Locate the cell with the specified text and output its [x, y] center coordinate. 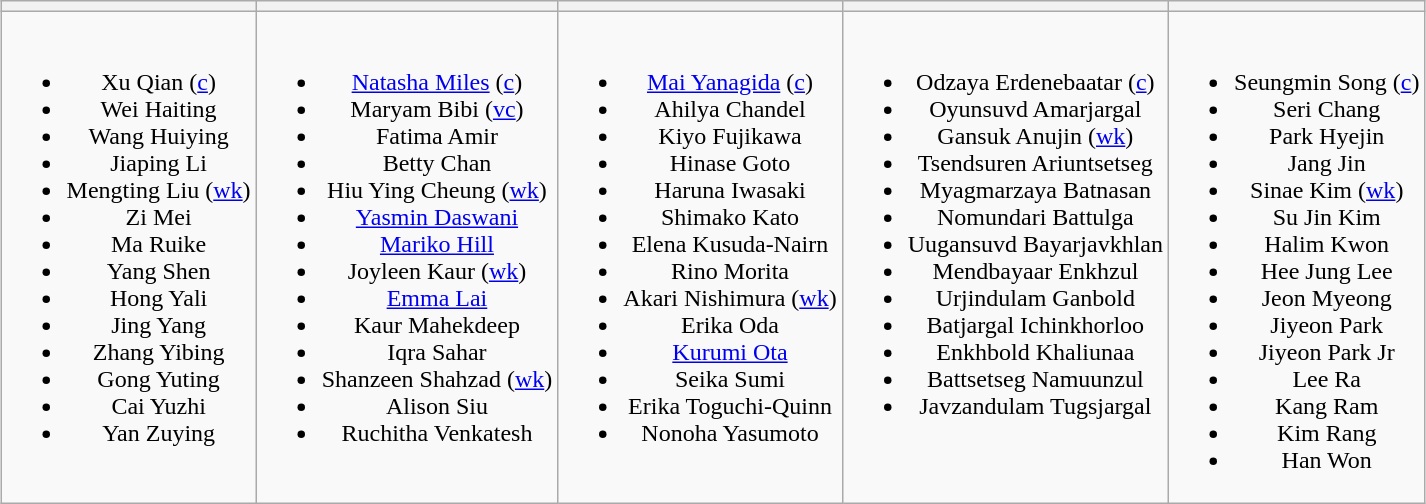
Xu Qian (c)Wei HaitingWang HuiyingJiaping LiMengting Liu (wk)Zi MeiMa RuikeYang ShenHong YaliJing YangZhang YibingGong YutingCai YuzhiYan Zuying [128, 258]
